Pinpoint the cell where the given text exists, returning its [x, y] midpoint coordinate. 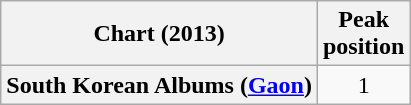
1 [363, 85]
South Korean Albums (Gaon) [160, 85]
Chart (2013) [160, 34]
Peakposition [363, 34]
